From the cell containing the given text, extract its center point as [X, Y] coordinate. 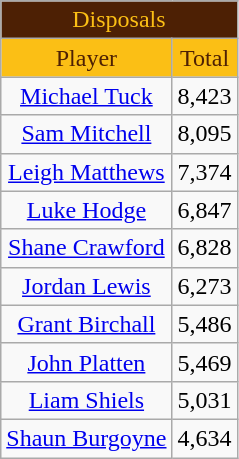
7,374 [204, 172]
6,828 [204, 248]
Jordan Lewis [86, 286]
Luke Hodge [86, 210]
Liam Shiels [86, 400]
John Platten [86, 362]
Total [204, 58]
5,469 [204, 362]
Sam Mitchell [86, 134]
Leigh Matthews [86, 172]
6,273 [204, 286]
Shaun Burgoyne [86, 438]
Player [86, 58]
5,486 [204, 324]
Grant Birchall [86, 324]
Shane Crawford [86, 248]
Michael Tuck [86, 96]
6,847 [204, 210]
4,634 [204, 438]
5,031 [204, 400]
Disposals [119, 20]
8,423 [204, 96]
8,095 [204, 134]
